Return the (X, Y) coordinate for the center point of the cell that contains the specified text.  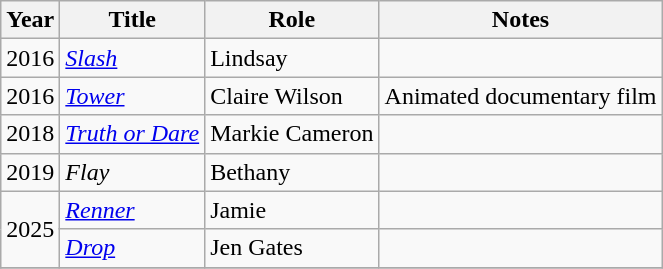
Role (292, 20)
Title (132, 20)
Lindsay (292, 58)
Renner (132, 210)
Markie Cameron (292, 134)
Jen Gates (292, 248)
Drop (132, 248)
Bethany (292, 172)
2019 (30, 172)
Notes (520, 20)
Slash (132, 58)
Flay (132, 172)
Jamie (292, 210)
Tower (132, 96)
Animated documentary film (520, 96)
2025 (30, 229)
Truth or Dare (132, 134)
Claire Wilson (292, 96)
Year (30, 20)
2018 (30, 134)
